Determine the (x, y) coordinate at the center of the cell enclosing the given text.  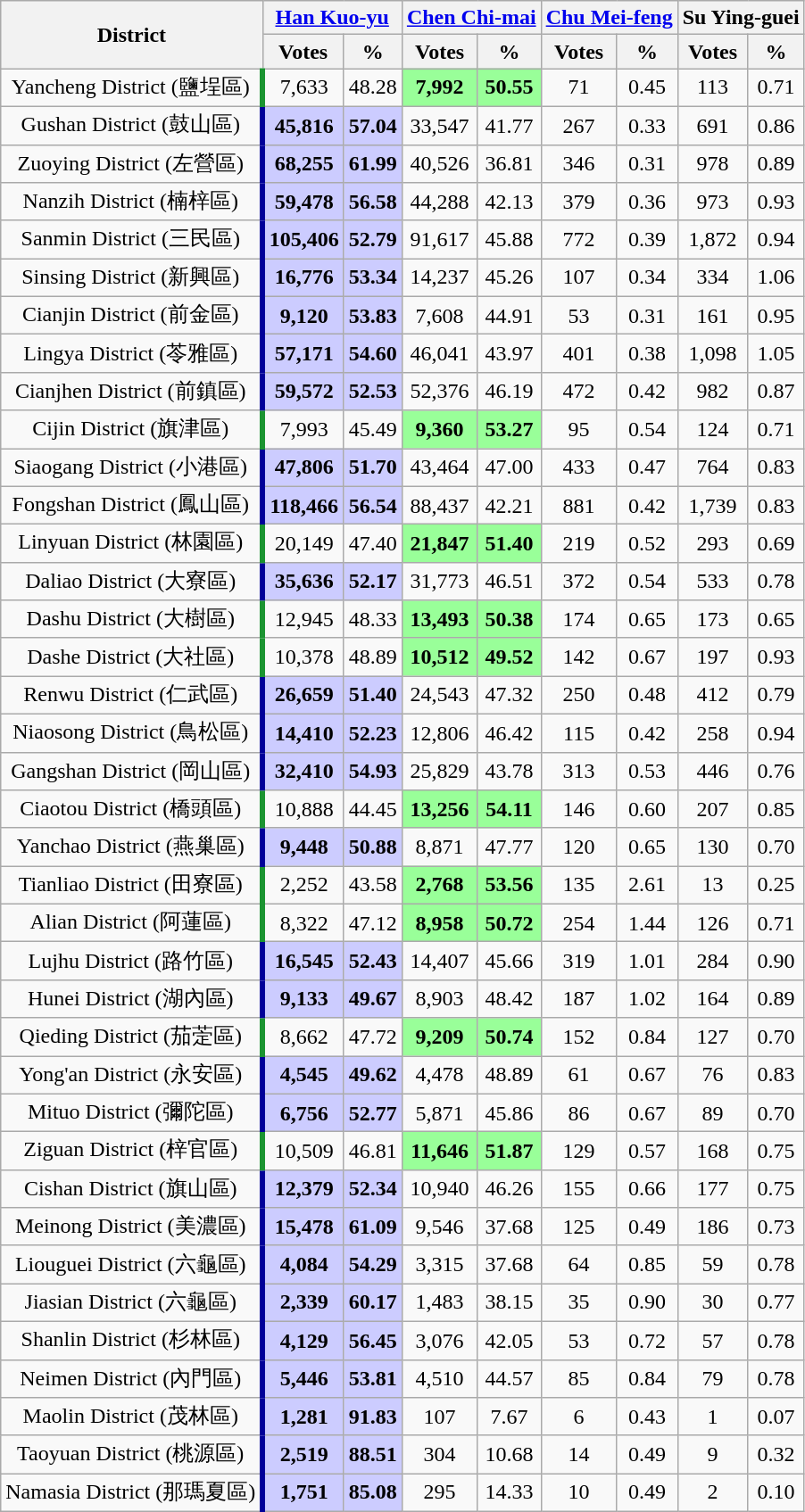
0.33 (647, 125)
0.38 (647, 353)
50.72 (509, 922)
Han Kuo-yu (332, 18)
13,256 (439, 810)
124 (712, 430)
168 (712, 1151)
40,526 (439, 164)
0.39 (647, 239)
48.28 (373, 87)
2,768 (439, 885)
49.62 (373, 1076)
64 (578, 1265)
20,149 (303, 544)
52.23 (373, 733)
219 (578, 544)
982 (712, 391)
113 (712, 87)
0.69 (776, 544)
47.77 (509, 847)
44.91 (509, 316)
0.79 (776, 696)
Renwu District (仁武區) (132, 696)
59,478 (303, 202)
Cianjin District (前金區) (132, 316)
Taoyuan District (桃源區) (132, 1454)
9,209 (439, 1037)
Sanmin District (三民區) (132, 239)
186 (712, 1227)
207 (712, 810)
21,847 (439, 544)
Niaosong District (鳥松區) (132, 733)
764 (712, 467)
161 (712, 316)
Hunei District (湖內區) (132, 999)
379 (578, 202)
9,360 (439, 430)
52.53 (373, 391)
Lingya District (苓雅區) (132, 353)
10,940 (439, 1188)
0.73 (776, 1227)
38.15 (509, 1302)
14.33 (509, 1493)
0.60 (647, 810)
85 (578, 1379)
91,617 (439, 239)
1,483 (439, 1302)
Ziguan District (梓官區) (132, 1151)
187 (578, 999)
48.42 (509, 999)
772 (578, 239)
401 (578, 353)
35 (578, 1302)
0.52 (647, 544)
43.58 (373, 885)
2,339 (303, 1302)
691 (712, 125)
47,806 (303, 467)
Maolin District (茂林區) (132, 1417)
95 (578, 430)
0.66 (647, 1188)
8,322 (303, 922)
52,376 (439, 391)
4,510 (439, 1379)
41.77 (509, 125)
1.06 (776, 278)
53.56 (509, 885)
44.57 (509, 1379)
Chu Mei-feng (609, 18)
Siaogang District (小港區) (132, 467)
59 (712, 1265)
Alian District (阿蓮區) (132, 922)
14,407 (439, 962)
56.58 (373, 202)
0.07 (776, 1417)
250 (578, 696)
51.70 (373, 467)
142 (578, 657)
152 (578, 1037)
372 (578, 582)
12,379 (303, 1188)
Su Ying-guei (741, 18)
0.95 (776, 316)
9,120 (303, 316)
0.87 (776, 391)
14,237 (439, 278)
1.05 (776, 353)
7,992 (439, 87)
7,633 (303, 87)
60.17 (373, 1302)
45.66 (509, 962)
61 (578, 1076)
105,406 (303, 239)
Gangshan District (岡山區) (132, 771)
446 (712, 771)
54.29 (373, 1265)
0.72 (647, 1340)
0.45 (647, 87)
31,773 (439, 582)
88,437 (439, 505)
10,888 (303, 810)
7.67 (509, 1417)
10,509 (303, 1151)
86 (578, 1113)
267 (578, 125)
5,871 (439, 1113)
197 (712, 657)
Namasia District (那瑪夏區) (132, 1493)
Cishan District (旗山區) (132, 1188)
1.02 (647, 999)
61.99 (373, 164)
174 (578, 619)
1,281 (303, 1417)
15,478 (303, 1227)
346 (578, 164)
Dashu District (大樹區) (132, 619)
6,756 (303, 1113)
32,410 (303, 771)
Neimen District (內門區) (132, 1379)
54.93 (373, 771)
45.86 (509, 1113)
25,829 (439, 771)
127 (712, 1037)
46.19 (509, 391)
47.40 (373, 544)
Gushan District (鼓山區) (132, 125)
135 (578, 885)
5,446 (303, 1379)
10,378 (303, 657)
61.09 (373, 1227)
Yanchao District (燕巢區) (132, 847)
Ciaotou District (橋頭區) (132, 810)
0.86 (776, 125)
0.43 (647, 1417)
Fongshan District (鳳山區) (132, 505)
9 (712, 1454)
Liouguei District (六龜區) (132, 1265)
295 (439, 1493)
10.68 (509, 1454)
85.08 (373, 1493)
8,662 (303, 1037)
56.54 (373, 505)
26,659 (303, 696)
46.81 (373, 1151)
12,806 (439, 733)
30 (712, 1302)
52.43 (373, 962)
973 (712, 202)
2,252 (303, 885)
9,133 (303, 999)
313 (578, 771)
0.25 (776, 885)
0.47 (647, 467)
6 (578, 1417)
52.77 (373, 1113)
155 (578, 1188)
42.05 (509, 1340)
16,545 (303, 962)
9,546 (439, 1227)
45.26 (509, 278)
0.77 (776, 1302)
0.53 (647, 771)
68,255 (303, 164)
53.27 (509, 430)
54.11 (509, 810)
89 (712, 1113)
9,448 (303, 847)
79 (712, 1379)
43.97 (509, 353)
46.26 (509, 1188)
43,464 (439, 467)
Dashe District (大社區) (132, 657)
1,872 (712, 239)
1.44 (647, 922)
57.04 (373, 125)
43.78 (509, 771)
8,903 (439, 999)
115 (578, 733)
52.79 (373, 239)
District (132, 35)
57,171 (303, 353)
0.48 (647, 696)
53.34 (373, 278)
35,636 (303, 582)
120 (578, 847)
10 (578, 1493)
Cianjhen District (前鎮區) (132, 391)
7,993 (303, 430)
71 (578, 87)
125 (578, 1227)
319 (578, 962)
254 (578, 922)
14,410 (303, 733)
24,543 (439, 696)
52.34 (373, 1188)
47.00 (509, 467)
16,776 (303, 278)
146 (578, 810)
1.01 (647, 962)
49.52 (509, 657)
0.10 (776, 1493)
1,751 (303, 1493)
1,739 (712, 505)
177 (712, 1188)
13,493 (439, 619)
2,519 (303, 1454)
2.61 (647, 885)
3,076 (439, 1340)
Chen Chi-mai (471, 18)
76 (712, 1076)
1,098 (712, 353)
56.45 (373, 1340)
59,572 (303, 391)
258 (712, 733)
57 (712, 1340)
45.88 (509, 239)
50.88 (373, 847)
284 (712, 962)
Zuoying District (左營區) (132, 164)
978 (712, 164)
11,646 (439, 1151)
533 (712, 582)
126 (712, 922)
Mituo District (彌陀區) (132, 1113)
118,466 (303, 505)
Yancheng District (鹽埕區) (132, 87)
8,871 (439, 847)
Tianliao District (田寮區) (132, 885)
334 (712, 278)
49.67 (373, 999)
44.45 (373, 810)
Shanlin District (杉林區) (132, 1340)
52.17 (373, 582)
Meinong District (美濃區) (132, 1227)
Qieding District (茄萣區) (132, 1037)
Jiasian District (六龜區) (132, 1302)
91.83 (373, 1417)
48.33 (373, 619)
14 (578, 1454)
0.36 (647, 202)
13 (712, 885)
42.21 (509, 505)
7,608 (439, 316)
3,315 (439, 1265)
412 (712, 696)
46.42 (509, 733)
36.81 (509, 164)
50.38 (509, 619)
8,958 (439, 922)
4,084 (303, 1265)
0.57 (647, 1151)
129 (578, 1151)
10,512 (439, 657)
Lujhu District (路竹區) (132, 962)
304 (439, 1454)
293 (712, 544)
0.76 (776, 771)
47.72 (373, 1037)
130 (712, 847)
173 (712, 619)
Cijin District (旗津區) (132, 430)
46.51 (509, 582)
12,945 (303, 619)
2 (712, 1493)
42.13 (509, 202)
Yong'an District (永安區) (132, 1076)
51.87 (509, 1151)
50.55 (509, 87)
Nanzih District (楠梓區) (132, 202)
433 (578, 467)
Linyuan District (林園區) (132, 544)
88.51 (373, 1454)
164 (712, 999)
45,816 (303, 125)
Daliao District (大寮區) (132, 582)
1 (712, 1417)
0.34 (647, 278)
0.32 (776, 1454)
4,545 (303, 1076)
4,478 (439, 1076)
33,547 (439, 125)
Sinsing District (新興區) (132, 278)
53.81 (373, 1379)
47.12 (373, 922)
46,041 (439, 353)
47.32 (509, 696)
54.60 (373, 353)
881 (578, 505)
4,129 (303, 1340)
45.49 (373, 430)
472 (578, 391)
44,288 (439, 202)
50.74 (509, 1037)
53.83 (373, 316)
